Return [X, Y] of the center of cell containing provided text 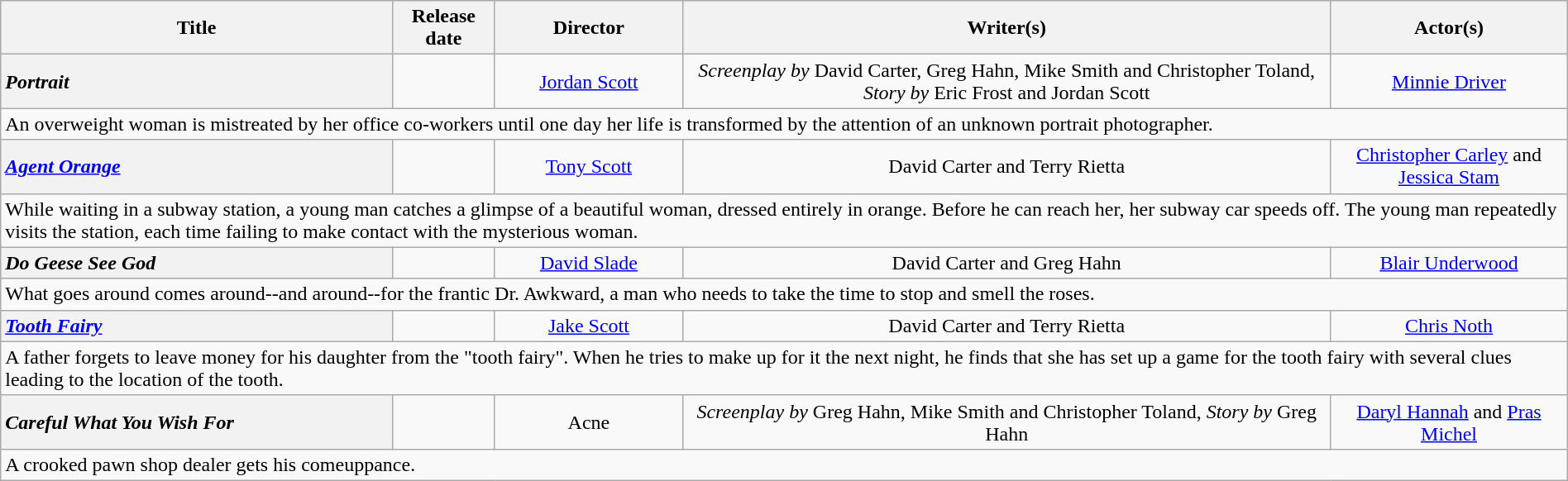
Agent Orange [197, 167]
What goes around comes around--and around--for the frantic Dr. Awkward, a man who needs to take the time to stop and smell the roses. [784, 294]
Acne [589, 421]
Daryl Hannah and Pras Michel [1449, 421]
Portrait [197, 81]
Release date [443, 28]
Writer(s) [1007, 28]
Do Geese See God [197, 263]
Blair Underwood [1449, 263]
Christopher Carley and Jessica Stam [1449, 167]
Screenplay by Greg Hahn, Mike Smith and Christopher Toland, Story by Greg Hahn [1007, 421]
Jordan Scott [589, 81]
Tooth Fairy [197, 326]
Minnie Driver [1449, 81]
Title [197, 28]
Careful What You Wish For [197, 421]
Screenplay by David Carter, Greg Hahn, Mike Smith and Christopher Toland, Story by Eric Frost and Jordan Scott [1007, 81]
David Slade [589, 263]
Jake Scott [589, 326]
Actor(s) [1449, 28]
Tony Scott [589, 167]
Chris Noth [1449, 326]
A crooked pawn shop dealer gets his comeuppance. [784, 464]
Director [589, 28]
David Carter and Greg Hahn [1007, 263]
